Identify which cell holds the provided text, then report its (x, y) central coordinate. 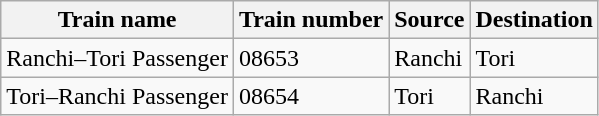
Train number (310, 20)
Tori–Ranchi Passenger (118, 96)
Source (430, 20)
08653 (310, 58)
Destination (534, 20)
Ranchi–Tori Passenger (118, 58)
08654 (310, 96)
Train name (118, 20)
